From the cell containing the given text, extract its center point as (x, y) coordinate. 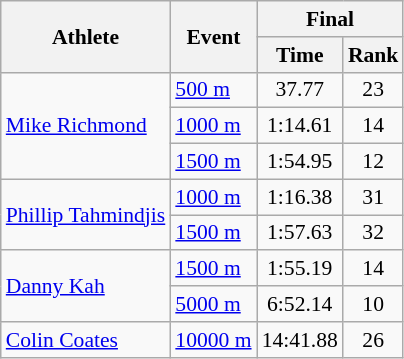
5000 m (213, 304)
10000 m (213, 340)
23 (374, 90)
10 (374, 304)
Mike Richmond (86, 126)
Danny Kah (86, 286)
Athlete (86, 36)
1:14.61 (300, 126)
Rank (374, 55)
26 (374, 340)
Event (213, 36)
500 m (213, 90)
6:52.14 (300, 304)
Phillip Tahmindjis (86, 214)
14:41.88 (300, 340)
37.77 (300, 90)
1:16.38 (300, 197)
1:55.19 (300, 269)
32 (374, 233)
Time (300, 55)
12 (374, 162)
1:57.63 (300, 233)
31 (374, 197)
Colin Coates (86, 340)
1:54.95 (300, 162)
Final (330, 19)
